Return (x, y) of the center of cell containing provided text 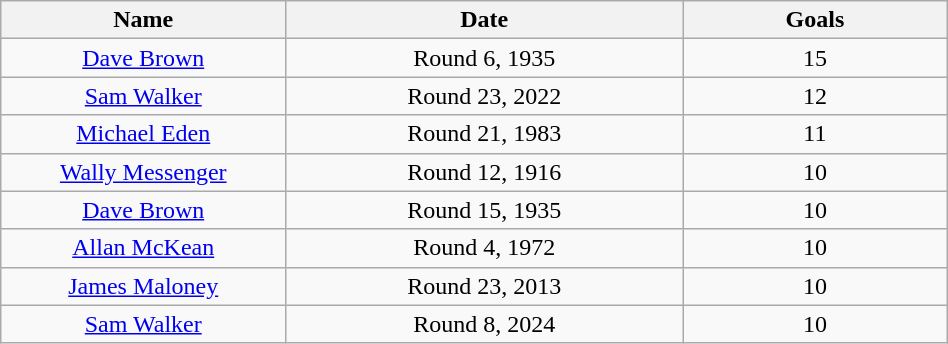
Round 4, 1972 (484, 248)
15 (816, 58)
Goals (816, 20)
Round 21, 1983 (484, 134)
12 (816, 96)
Name (144, 20)
11 (816, 134)
Round 23, 2022 (484, 96)
Round 12, 1916 (484, 172)
Wally Messenger (144, 172)
Round 6, 1935 (484, 58)
Round 23, 2013 (484, 286)
Round 15, 1935 (484, 210)
James Maloney (144, 286)
Allan McKean (144, 248)
Round 8, 2024 (484, 324)
Date (484, 20)
Michael Eden (144, 134)
